Scan for the cell matching the given text and deliver its (X, Y) coordinate at center. 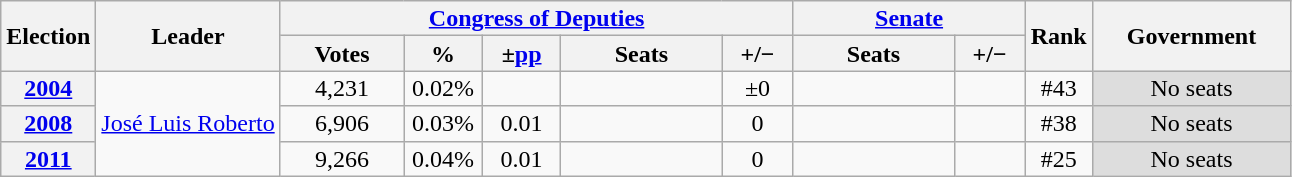
9,266 (342, 158)
Election (48, 36)
±pp (522, 54)
2011 (48, 158)
0.02% (444, 88)
% (444, 54)
4,231 (342, 88)
#43 (1058, 88)
José Luis Roberto (188, 124)
2004 (48, 88)
0.04% (444, 158)
±0 (758, 88)
#25 (1058, 158)
6,906 (342, 124)
Senate (909, 18)
Rank (1058, 36)
Votes (342, 54)
2008 (48, 124)
Leader (188, 36)
Government (1192, 36)
0.03% (444, 124)
#38 (1058, 124)
Congress of Deputies (536, 18)
